Search for the cell housing the specified text and yield its [X, Y] center coordinate. 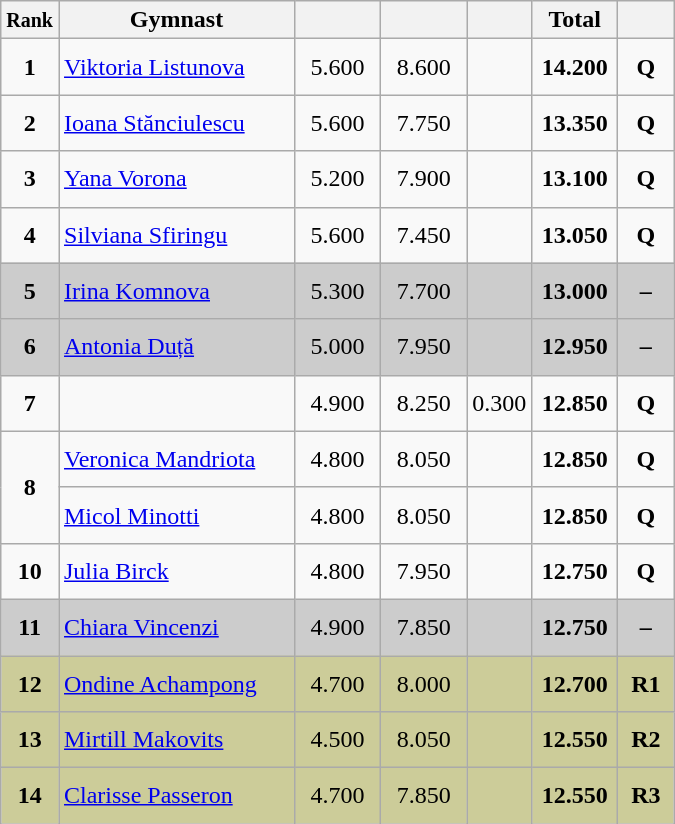
12.950 [575, 347]
12 [30, 684]
R3 [646, 796]
Chiara Vincenzi [176, 627]
13.000 [575, 291]
Yana Vorona [176, 179]
Antonia Duță [176, 347]
13.350 [575, 123]
Irina Komnova [176, 291]
13 [30, 740]
Total [575, 20]
2 [30, 123]
Gymnast [176, 20]
5.300 [338, 291]
14.200 [575, 67]
Mirtill Makovits [176, 740]
R2 [646, 740]
12.700 [575, 684]
4 [30, 235]
5.200 [338, 179]
3 [30, 179]
Veronica Mandriota [176, 459]
8.600 [424, 67]
Clarisse Passeron [176, 796]
7.750 [424, 123]
8 [30, 487]
Ondine Achampong [176, 684]
Silviana Sfiringu [176, 235]
Viktoria Listunova [176, 67]
7.900 [424, 179]
7 [30, 403]
Micol Minotti [176, 515]
7.700 [424, 291]
4.500 [338, 740]
11 [30, 627]
R1 [646, 684]
10 [30, 571]
0.300 [500, 403]
5.000 [338, 347]
14 [30, 796]
Ioana Stănciulescu [176, 123]
13.050 [575, 235]
7.450 [424, 235]
6 [30, 347]
5 [30, 291]
8.250 [424, 403]
Julia Birck [176, 571]
8.000 [424, 684]
1 [30, 67]
Rank [30, 20]
13.100 [575, 179]
